From the cell containing the given text, extract its center point as [x, y] coordinate. 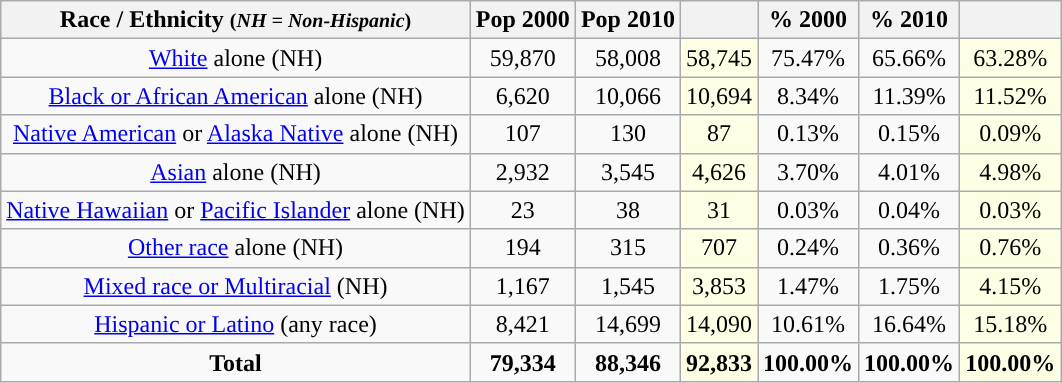
11.52% [1010, 96]
Native American or Alaska Native alone (NH) [236, 134]
% 2010 [910, 20]
Race / Ethnicity (NH = Non-Hispanic) [236, 20]
6,620 [522, 96]
15.18% [1010, 324]
1,167 [522, 286]
1,545 [628, 286]
4.01% [910, 172]
130 [628, 134]
1.75% [910, 286]
Asian alone (NH) [236, 172]
10,066 [628, 96]
707 [718, 248]
3.70% [808, 172]
0.36% [910, 248]
8,421 [522, 324]
2,932 [522, 172]
White alone (NH) [236, 58]
11.39% [910, 96]
Mixed race or Multiracial (NH) [236, 286]
58,745 [718, 58]
65.66% [910, 58]
Native Hawaiian or Pacific Islander alone (NH) [236, 210]
4.15% [1010, 286]
1.47% [808, 286]
92,833 [718, 362]
Other race alone (NH) [236, 248]
4.98% [1010, 172]
Pop 2000 [522, 20]
0.24% [808, 248]
107 [522, 134]
3,545 [628, 172]
3,853 [718, 286]
10,694 [718, 96]
88,346 [628, 362]
194 [522, 248]
0.04% [910, 210]
Black or African American alone (NH) [236, 96]
Pop 2010 [628, 20]
14,090 [718, 324]
63.28% [1010, 58]
87 [718, 134]
16.64% [910, 324]
% 2000 [808, 20]
315 [628, 248]
0.13% [808, 134]
79,334 [522, 362]
0.76% [1010, 248]
Hispanic or Latino (any race) [236, 324]
58,008 [628, 58]
8.34% [808, 96]
23 [522, 210]
38 [628, 210]
31 [718, 210]
59,870 [522, 58]
4,626 [718, 172]
14,699 [628, 324]
Total [236, 362]
0.15% [910, 134]
75.47% [808, 58]
0.09% [1010, 134]
10.61% [808, 324]
